Find where the given text appears and provide that cell's center as [X, Y] coordinate. 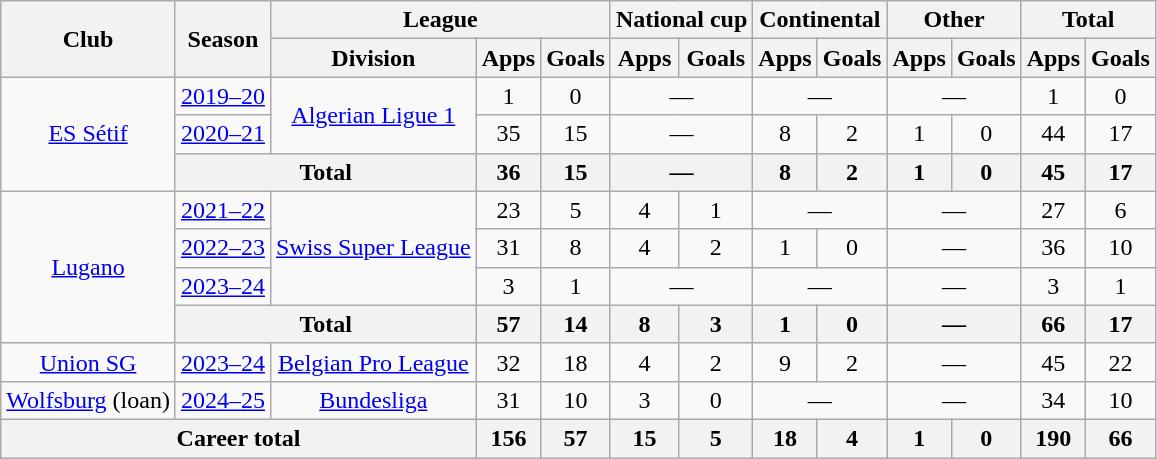
Swiss Super League [373, 248]
League [440, 20]
27 [1053, 210]
2021–22 [222, 210]
Season [222, 39]
Career total [238, 438]
Belgian Pro League [373, 362]
ES Sétif [88, 134]
Continental [820, 20]
35 [508, 134]
190 [1053, 438]
14 [576, 324]
9 [785, 362]
Union SG [88, 362]
32 [508, 362]
2020–21 [222, 134]
22 [1121, 362]
National cup [681, 20]
Other [954, 20]
Lugano [88, 267]
156 [508, 438]
6 [1121, 210]
44 [1053, 134]
Club [88, 39]
23 [508, 210]
34 [1053, 400]
2022–23 [222, 248]
Division [373, 58]
Algerian Ligue 1 [373, 115]
2019–20 [222, 96]
2024–25 [222, 400]
Wolfsburg (loan) [88, 400]
Bundesliga [373, 400]
